Provide the [x, y] coordinate of the cell's center where the given text is located.  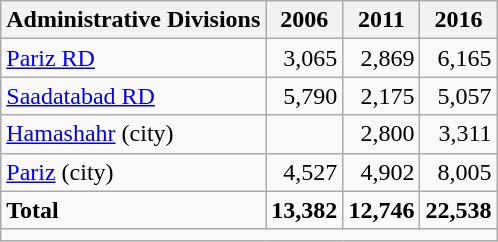
Pariz RD [134, 58]
4,902 [382, 172]
2,869 [382, 58]
2,175 [382, 96]
4,527 [304, 172]
8,005 [458, 172]
Pariz (city) [134, 172]
5,057 [458, 96]
Hamashahr (city) [134, 134]
Saadatabad RD [134, 96]
Administrative Divisions [134, 20]
3,065 [304, 58]
6,165 [458, 58]
2006 [304, 20]
Total [134, 210]
5,790 [304, 96]
2016 [458, 20]
13,382 [304, 210]
3,311 [458, 134]
2,800 [382, 134]
2011 [382, 20]
12,746 [382, 210]
22,538 [458, 210]
